Detect which cell encompasses the target text, then output its [X, Y] center coordinate. 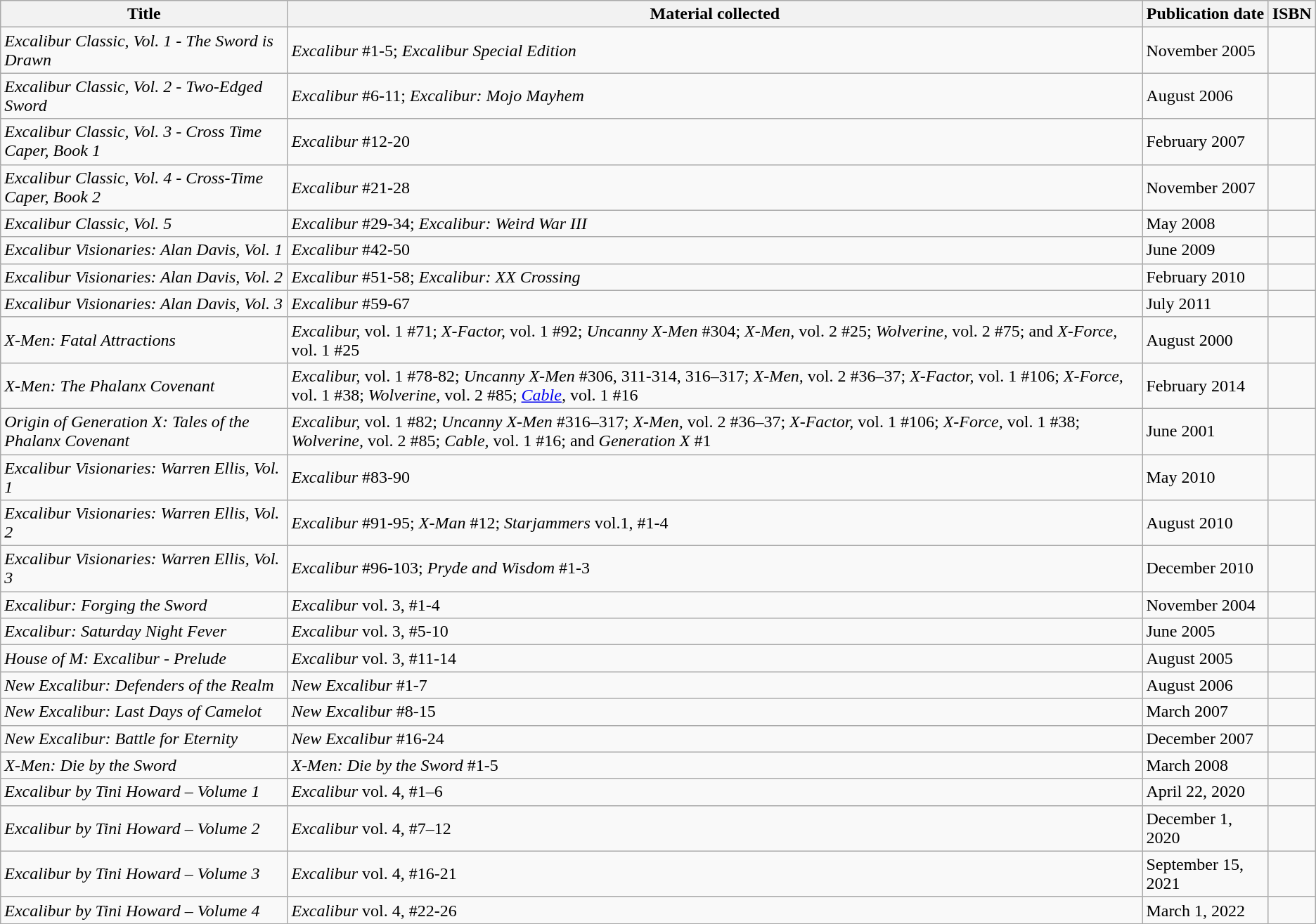
Excalibur Classic, Vol. 1 - The Sword is Drawn [144, 51]
February 2014 [1205, 385]
New Excalibur: Battle for Eternity [144, 738]
March 2008 [1205, 765]
August 2005 [1205, 658]
Excalibur #51-58; Excalibur: XX Crossing [715, 277]
Material collected [715, 14]
Title [144, 14]
November 2004 [1205, 605]
November 2005 [1205, 51]
New Excalibur #8-15 [715, 712]
New Excalibur: Defenders of the Realm [144, 685]
Excalibur by Tini Howard – Volume 2 [144, 828]
X-Men: The Phalanx Covenant [144, 385]
Excalibur Classic, Vol. 3 - Cross Time Caper, Book 1 [144, 142]
November 2007 [1205, 187]
New Excalibur #1-7 [715, 685]
Excalibur #96-103; Pryde and Wisdom #1-3 [715, 569]
Excalibur vol. 4, #16-21 [715, 874]
Excalibur, vol. 1 #71; X-Factor, vol. 1 #92; Uncanny X-Men #304; X-Men, vol. 2 #25; Wolverine, vol. 2 #75; and X-Force, vol. 1 #25 [715, 340]
May 2008 [1205, 223]
July 2011 [1205, 304]
Excalibur #12-20 [715, 142]
June 2009 [1205, 250]
X-Men: Die by the Sword [144, 765]
Excalibur Visionaries: Alan Davis, Vol. 2 [144, 277]
House of M: Excalibur - Prelude [144, 658]
Excalibur by Tini Howard – Volume 4 [144, 910]
Excalibur Visionaries: Warren Ellis, Vol. 3 [144, 569]
Excalibur #21-28 [715, 187]
August 2010 [1205, 523]
New Excalibur: Last Days of Camelot [144, 712]
Excalibur Classic, Vol. 4 - Cross-Time Caper, Book 2 [144, 187]
September 15, 2021 [1205, 874]
Excalibur vol. 4, #7–12 [715, 828]
Excalibur Visionaries: Warren Ellis, Vol. 2 [144, 523]
March 2007 [1205, 712]
Excalibur vol. 3, #1-4 [715, 605]
May 2010 [1205, 476]
Excalibur #59-67 [715, 304]
December 1, 2020 [1205, 828]
ISBN [1292, 14]
Excalibur #42-50 [715, 250]
X-Men: Fatal Attractions [144, 340]
Excalibur by Tini Howard – Volume 3 [144, 874]
February 2007 [1205, 142]
June 2005 [1205, 632]
Excalibur Classic, Vol. 5 [144, 223]
June 2001 [1205, 431]
Excalibur: Forging the Sword [144, 605]
March 1, 2022 [1205, 910]
Origin of Generation X: Tales of the Phalanx Covenant [144, 431]
December 2007 [1205, 738]
X-Men: Die by the Sword #1-5 [715, 765]
Excalibur Visionaries: Warren Ellis, Vol. 1 [144, 476]
Excalibur #1-5; Excalibur Special Edition [715, 51]
Excalibur #83-90 [715, 476]
Excalibur vol. 3, #11-14 [715, 658]
New Excalibur #16-24 [715, 738]
Excalibur vol. 4, #22-26 [715, 910]
December 2010 [1205, 569]
Excalibur vol. 3, #5-10 [715, 632]
Excalibur #29-34; Excalibur: Weird War III [715, 223]
Excalibur Visionaries: Alan Davis, Vol. 1 [144, 250]
Excalibur Classic, Vol. 2 - Two-Edged Sword [144, 96]
Excalibur by Tini Howard – Volume 1 [144, 792]
August 2000 [1205, 340]
February 2010 [1205, 277]
Excalibur #6-11; Excalibur: Mojo Mayhem [715, 96]
Publication date [1205, 14]
Excalibur vol. 4, #1–6 [715, 792]
Excalibur Visionaries: Alan Davis, Vol. 3 [144, 304]
April 22, 2020 [1205, 792]
Excalibur #91-95; X-Man #12; Starjammers vol.1, #1-4 [715, 523]
Excalibur: Saturday Night Fever [144, 632]
